Search for the cell housing the specified text and yield its (X, Y) center coordinate. 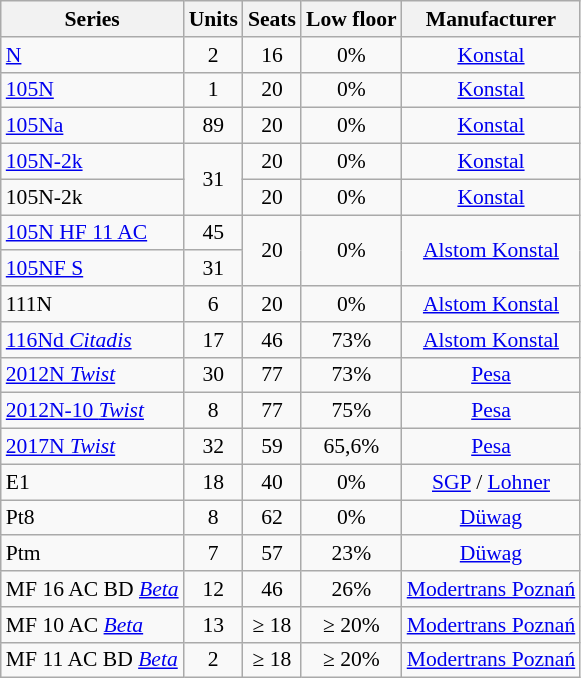
40 (272, 482)
105NF S (92, 269)
16 (272, 55)
57 (272, 554)
65,6% (352, 447)
12 (214, 589)
62 (272, 518)
23% (352, 554)
75% (352, 411)
Seats (272, 19)
18 (214, 482)
Units (214, 19)
MF 11 AC BD Beta (92, 660)
116Nd Citadis (92, 340)
2017N Twist (92, 447)
59 (272, 447)
1 (214, 90)
7 (214, 554)
105Na (92, 126)
N (92, 55)
17 (214, 340)
26% (352, 589)
MF 16 AC BD Beta (92, 589)
89 (214, 126)
2012N-10 Twist (92, 411)
E1 (92, 482)
MF 10 AC Beta (92, 625)
105N HF 11 AC (92, 233)
13 (214, 625)
Pt8 (92, 518)
45 (214, 233)
Series (92, 19)
111N (92, 304)
32 (214, 447)
Low floor (352, 19)
Manufacturer (492, 19)
105N (92, 90)
2012N Twist (92, 375)
30 (214, 375)
Ptm (92, 554)
6 (214, 304)
SGP / Lohner (492, 482)
